Output the (x, y) coordinate of the center of the cell containing the given text.  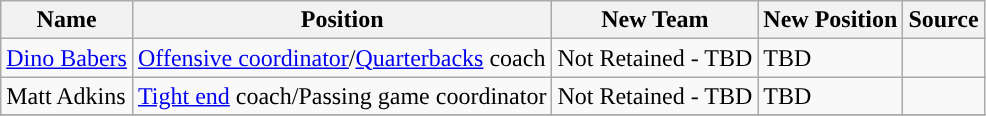
Source (944, 20)
New Team (655, 20)
Tight end coach/Passing game coordinator (342, 96)
New Position (830, 20)
Position (342, 20)
Dino Babers (67, 58)
Matt Adkins (67, 96)
Name (67, 20)
Offensive coordinator/Quarterbacks coach (342, 58)
